Identify which cell holds the provided text, then report its (x, y) central coordinate. 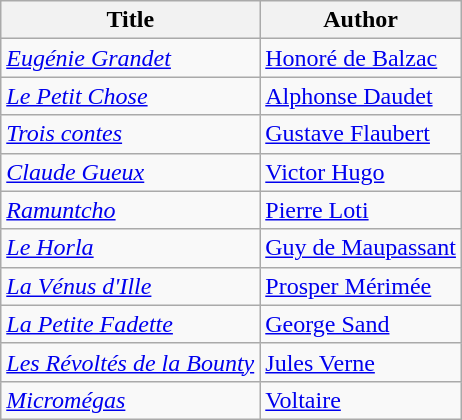
Claude Gueux (130, 172)
Les Révoltés de la Bounty (130, 362)
Author (361, 20)
Voltaire (361, 400)
Trois contes (130, 134)
George Sand (361, 324)
Micromégas (130, 400)
Title (130, 20)
Eugénie Grandet (130, 58)
Jules Verne (361, 362)
Guy de Maupassant (361, 248)
Victor Hugo (361, 172)
Le Horla (130, 248)
Le Petit Chose (130, 96)
Prosper Mérimée (361, 286)
Ramuntcho (130, 210)
Pierre Loti (361, 210)
La Petite Fadette (130, 324)
Gustave Flaubert (361, 134)
Honoré de Balzac (361, 58)
Alphonse Daudet (361, 96)
La Vénus d'Ille (130, 286)
